Pinpoint the cell where the given text exists, returning its (X, Y) midpoint coordinate. 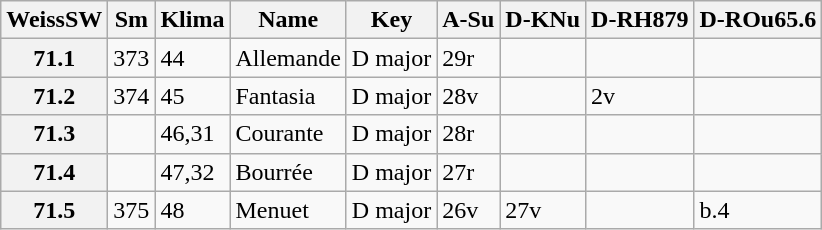
71.4 (54, 172)
71.5 (54, 210)
Courante (288, 134)
2v (640, 96)
71.2 (54, 96)
44 (192, 58)
27r (468, 172)
48 (192, 210)
71.1 (54, 58)
Menuet (288, 210)
Key (391, 20)
28r (468, 134)
375 (132, 210)
Sm (132, 20)
D-KNu (543, 20)
b.4 (758, 210)
26v (468, 210)
D-ROu65.6 (758, 20)
27v (543, 210)
Fantasia (288, 96)
71.3 (54, 134)
28v (468, 96)
47,32 (192, 172)
Klima (192, 20)
Name (288, 20)
29r (468, 58)
373 (132, 58)
WeissSW (54, 20)
45 (192, 96)
D-RH879 (640, 20)
374 (132, 96)
46,31 (192, 134)
Allemande (288, 58)
Bourrée (288, 172)
A-Su (468, 20)
